Determine the [x, y] coordinate at the center of the cell enclosing the given text.  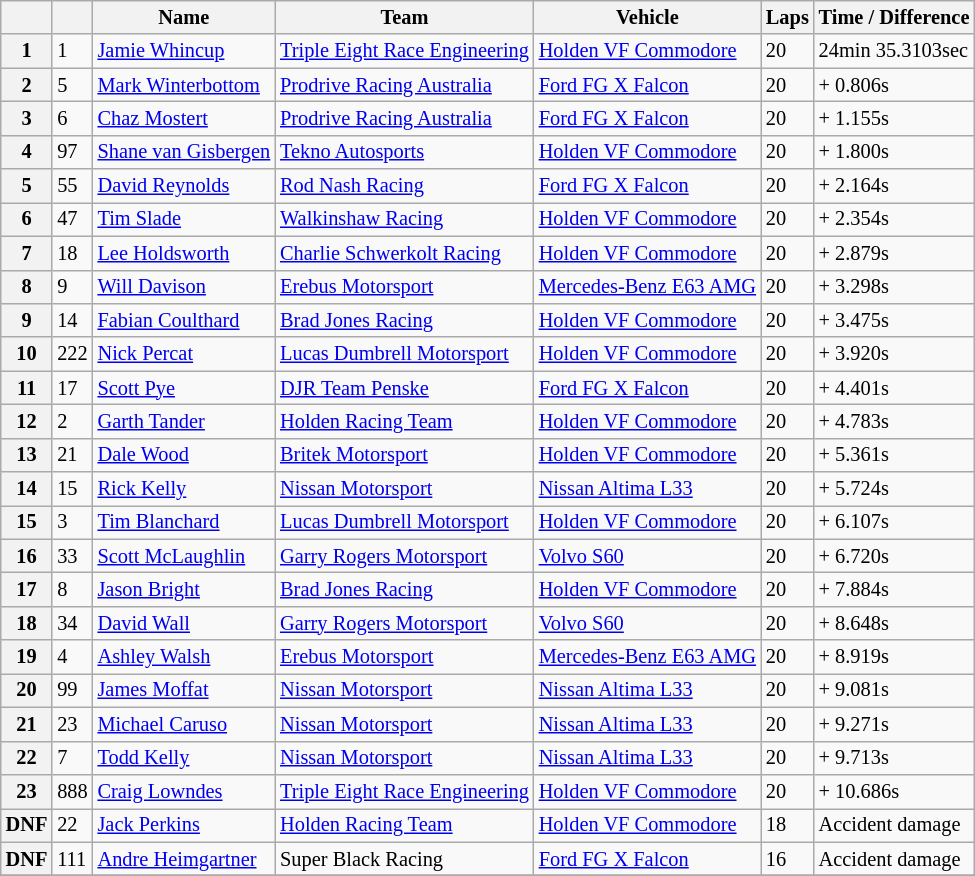
+ 8.648s [894, 623]
Tim Slade [184, 219]
111 [72, 859]
+ 7.884s [894, 589]
Michael Caruso [184, 724]
Scott Pye [184, 388]
Super Black Racing [404, 859]
Will Davison [184, 287]
James Moffat [184, 690]
Dale Wood [184, 455]
+ 5.361s [894, 455]
+ 3.920s [894, 354]
+ 6.107s [894, 522]
Jamie Whincup [184, 51]
+ 1.155s [894, 118]
Time / Difference [894, 17]
99 [72, 690]
DJR Team Penske [404, 388]
19 [27, 657]
Todd Kelly [184, 758]
+ 2.164s [894, 186]
Ashley Walsh [184, 657]
+ 3.475s [894, 320]
Team [404, 17]
Laps [788, 17]
Walkinshaw Racing [404, 219]
Lee Holdsworth [184, 253]
+ 1.800s [894, 152]
+ 2.879s [894, 253]
Nick Percat [184, 354]
97 [72, 152]
Britek Motorsport [404, 455]
Tim Blanchard [184, 522]
Rick Kelly [184, 489]
Tekno Autosports [404, 152]
+ 2.354s [894, 219]
222 [72, 354]
55 [72, 186]
10 [27, 354]
47 [72, 219]
Charlie Schwerkolt Racing [404, 253]
Name [184, 17]
David Wall [184, 623]
12 [27, 421]
+ 5.724s [894, 489]
Mark Winterbottom [184, 85]
Chaz Mostert [184, 118]
888 [72, 791]
+ 8.919s [894, 657]
Andre Heimgartner [184, 859]
+ 0.806s [894, 85]
34 [72, 623]
24min 35.3103sec [894, 51]
+ 9.081s [894, 690]
Craig Lowndes [184, 791]
+ 9.271s [894, 724]
Rod Nash Racing [404, 186]
David Reynolds [184, 186]
11 [27, 388]
Vehicle [648, 17]
Scott McLaughlin [184, 556]
Shane van Gisbergen [184, 152]
+ 10.686s [894, 791]
+ 9.713s [894, 758]
+ 4.783s [894, 421]
+ 6.720s [894, 556]
Garth Tander [184, 421]
Jack Perkins [184, 825]
Jason Bright [184, 589]
13 [27, 455]
Fabian Coulthard [184, 320]
+ 3.298s [894, 287]
+ 4.401s [894, 388]
33 [72, 556]
